Capture the cell that displays the provided text and extract its [X, Y] central coordinate. 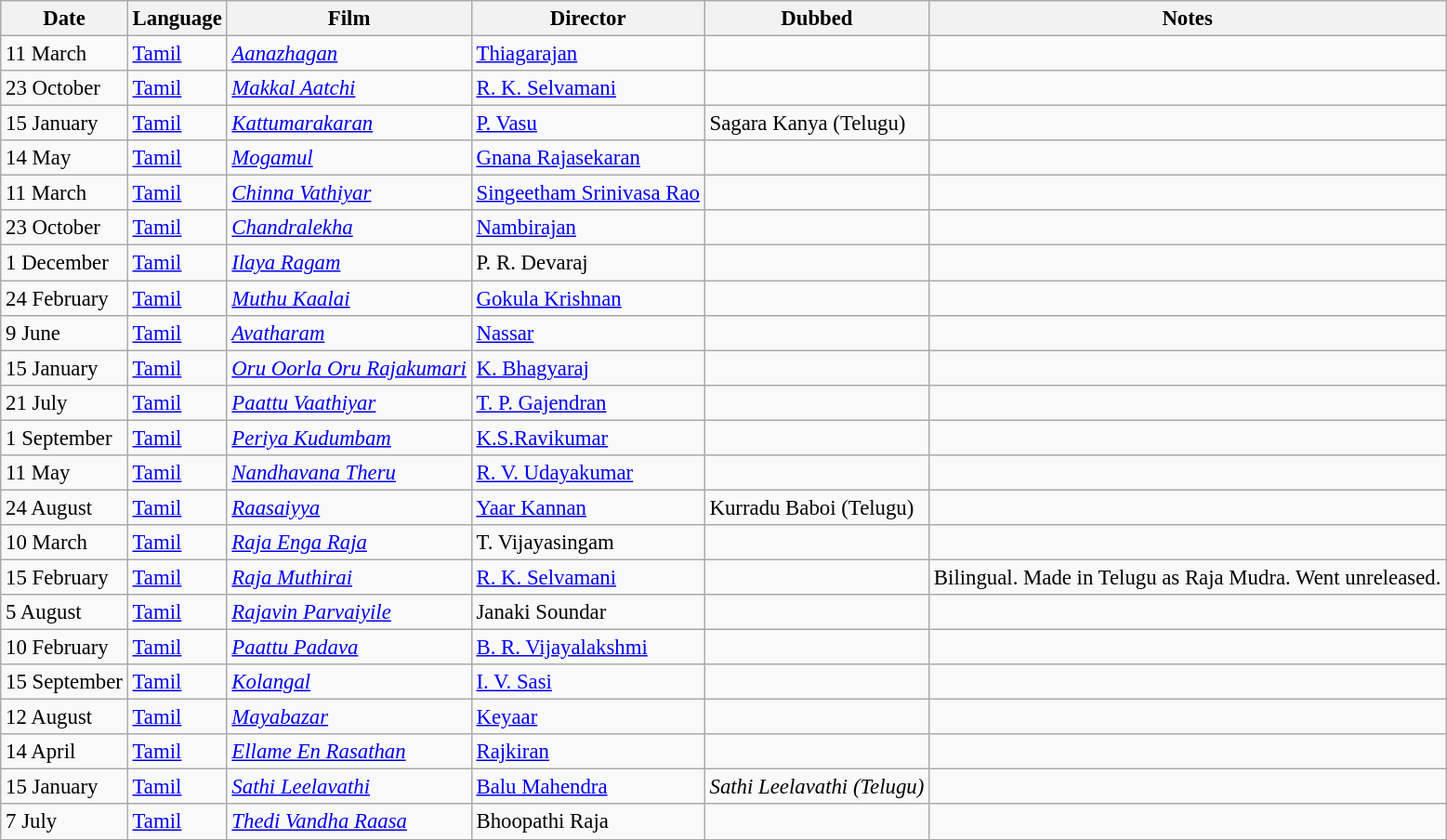
24 February [64, 298]
Rajavin Parvaiyile [349, 612]
I. V. Sasi [587, 682]
P. Vasu [587, 124]
Raja Enga Raja [349, 543]
1 December [64, 263]
P. R. Devaraj [587, 263]
7 July [64, 822]
Nambirajan [587, 228]
B. R. Vijayalakshmi [587, 648]
Paattu Padava [349, 648]
Notes [1188, 19]
K.S.Ravikumar [587, 438]
Muthu Kaalai [349, 298]
Film [349, 19]
Sathi Leelavathi (Telugu) [816, 787]
T. P. Gajendran [587, 402]
Mogamul [349, 158]
Date [64, 19]
Bhoopathi Raja [587, 822]
Raasaiyya [349, 507]
Sathi Leelavathi [349, 787]
Periya Kudumbam [349, 438]
Gokula Krishnan [587, 298]
Thiagarajan [587, 54]
Oru Oorla Oru Rajakumari [349, 368]
Dubbed [816, 19]
Language [177, 19]
Ellame En Rasathan [349, 752]
Director [587, 19]
Bilingual. Made in Telugu as Raja Mudra. Went unreleased. [1188, 577]
21 July [64, 402]
Mayabazar [349, 717]
Kurradu Baboi (Telugu) [816, 507]
T. Vijayasingam [587, 543]
14 May [64, 158]
11 May [64, 473]
Nassar [587, 333]
Janaki Soundar [587, 612]
10 March [64, 543]
Paattu Vaathiyar [349, 402]
Aanazhagan [349, 54]
Raja Muthirai [349, 577]
10 February [64, 648]
Kolangal [349, 682]
R. V. Udayakumar [587, 473]
12 August [64, 717]
Chandralekha [349, 228]
Keyaar [587, 717]
15 February [64, 577]
Kattumarakaran [349, 124]
Nandhavana Theru [349, 473]
Avatharam [349, 333]
Makkal Aatchi [349, 88]
Yaar Kannan [587, 507]
Sagara Kanya (Telugu) [816, 124]
Singeetham Srinivasa Rao [587, 193]
Chinna Vathiyar [349, 193]
Thedi Vandha Raasa [349, 822]
Gnana Rajasekaran [587, 158]
Balu Mahendra [587, 787]
24 August [64, 507]
Ilaya Ragam [349, 263]
K. Bhagyaraj [587, 368]
15 September [64, 682]
5 August [64, 612]
9 June [64, 333]
1 September [64, 438]
14 April [64, 752]
Rajkiran [587, 752]
